Detect which cell encompasses the target text, then output its [X, Y] center coordinate. 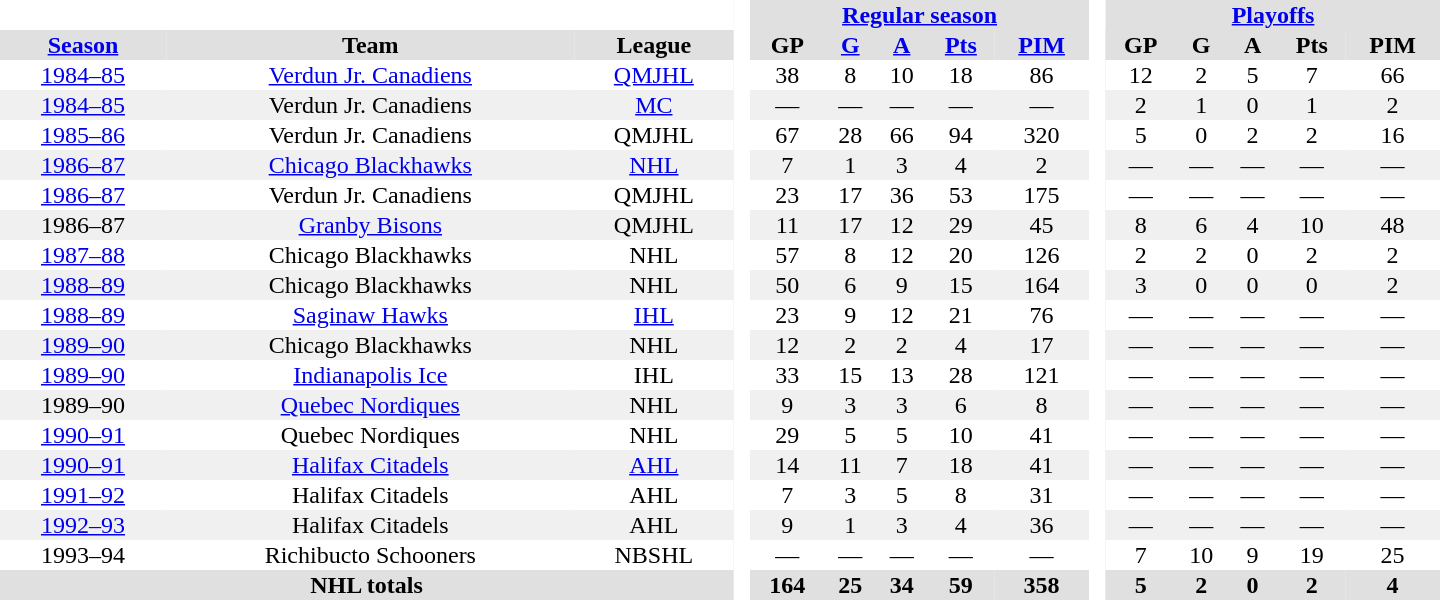
67 [787, 135]
1987–88 [83, 255]
45 [1042, 225]
86 [1042, 75]
358 [1042, 585]
57 [787, 255]
50 [787, 285]
NHL totals [366, 585]
48 [1392, 225]
Richibucto Schooners [370, 555]
126 [1042, 255]
1993–94 [83, 555]
320 [1042, 135]
38 [787, 75]
31 [1042, 495]
1985–86 [83, 135]
League [654, 45]
59 [962, 585]
14 [787, 465]
NBSHL [654, 555]
Saginaw Hawks [370, 315]
Granby Bisons [370, 225]
121 [1042, 375]
Team [370, 45]
Season [83, 45]
Regular season [920, 15]
34 [902, 585]
1991–92 [83, 495]
Playoffs [1273, 15]
MC [654, 105]
53 [962, 195]
19 [1312, 555]
Indianapolis Ice [370, 375]
33 [787, 375]
20 [962, 255]
21 [962, 315]
16 [1392, 135]
76 [1042, 315]
13 [902, 375]
1992–93 [83, 525]
94 [962, 135]
175 [1042, 195]
